Output the (X, Y) coordinate of the center of the cell containing the given text.  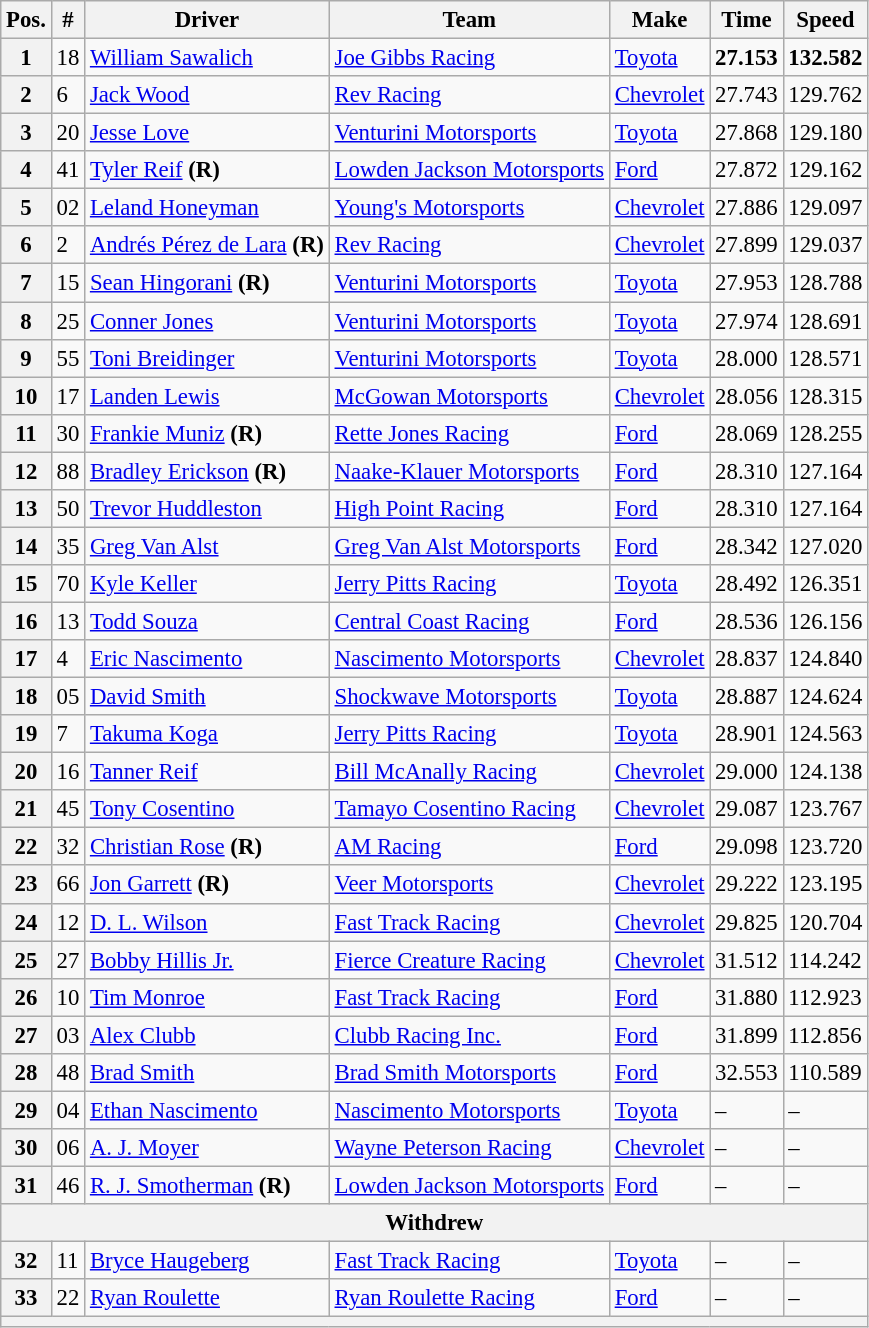
03 (68, 1035)
129.097 (826, 208)
Tony Cosentino (208, 809)
Clubb Racing Inc. (469, 1035)
29.000 (746, 772)
Jon Garrett (R) (208, 885)
Brad Smith Motorsports (469, 1073)
112.856 (826, 1035)
123.767 (826, 809)
28 (26, 1073)
3 (26, 133)
123.195 (826, 885)
Andrés Pérez de Lara (R) (208, 245)
Withdrew (434, 1223)
Ryan Roulette (208, 1298)
Speed (826, 20)
27.868 (746, 133)
29.825 (746, 922)
21 (26, 809)
Eric Nascimento (208, 659)
Team (469, 20)
Tim Monroe (208, 997)
70 (68, 584)
Brad Smith (208, 1073)
27.743 (746, 95)
124.138 (826, 772)
28.069 (746, 433)
28.901 (746, 734)
28.536 (746, 621)
04 (68, 1110)
45 (68, 809)
Jesse Love (208, 133)
129.180 (826, 133)
29.222 (746, 885)
Frankie Muniz (R) (208, 433)
46 (68, 1185)
114.242 (826, 960)
Toni Breidinger (208, 358)
Rette Jones Racing (469, 433)
Greg Van Alst Motorsports (469, 546)
110.589 (826, 1073)
129.037 (826, 245)
124.563 (826, 734)
Takuma Koga (208, 734)
Bradley Erickson (R) (208, 471)
14 (26, 546)
Sean Hingorani (R) (208, 283)
9 (26, 358)
Veer Motorsports (469, 885)
128.255 (826, 433)
William Sawalich (208, 58)
129.762 (826, 95)
Shockwave Motorsports (469, 697)
27.886 (746, 208)
19 (26, 734)
128.315 (826, 396)
Alex Clubb (208, 1035)
31.880 (746, 997)
Central Coast Racing (469, 621)
Driver (208, 20)
28.837 (746, 659)
33 (26, 1298)
5 (26, 208)
Tanner Reif (208, 772)
Landen Lewis (208, 396)
Bill McAnally Racing (469, 772)
Naake-Klauer Motorsports (469, 471)
27.974 (746, 321)
126.156 (826, 621)
35 (68, 546)
Christian Rose (R) (208, 847)
A. J. Moyer (208, 1148)
124.624 (826, 697)
88 (68, 471)
128.788 (826, 283)
127.020 (826, 546)
06 (68, 1148)
Joe Gibbs Racing (469, 58)
31.899 (746, 1035)
23 (26, 885)
129.162 (826, 170)
Leland Honeyman (208, 208)
D. L. Wilson (208, 922)
High Point Racing (469, 509)
Jack Wood (208, 95)
Conner Jones (208, 321)
124.840 (826, 659)
27.153 (746, 58)
Bryce Haugeberg (208, 1261)
123.720 (826, 847)
26 (26, 997)
Bobby Hillis Jr. (208, 960)
66 (68, 885)
24 (26, 922)
David Smith (208, 697)
Young's Motorsports (469, 208)
28.887 (746, 697)
28.492 (746, 584)
Ryan Roulette Racing (469, 1298)
120.704 (826, 922)
Tamayo Cosentino Racing (469, 809)
28.000 (746, 358)
50 (68, 509)
# (68, 20)
27.953 (746, 283)
31 (26, 1185)
55 (68, 358)
02 (68, 208)
126.351 (826, 584)
Pos. (26, 20)
R. J. Smotherman (R) (208, 1185)
28.342 (746, 546)
1 (26, 58)
Todd Souza (208, 621)
Wayne Peterson Racing (469, 1148)
Fierce Creature Racing (469, 960)
29.087 (746, 809)
Time (746, 20)
112.923 (826, 997)
29.098 (746, 847)
Ethan Nascimento (208, 1110)
Greg Van Alst (208, 546)
128.571 (826, 358)
Make (659, 20)
Kyle Keller (208, 584)
Trevor Huddleston (208, 509)
48 (68, 1073)
28.056 (746, 396)
27.872 (746, 170)
29 (26, 1110)
27.899 (746, 245)
Tyler Reif (R) (208, 170)
05 (68, 697)
32.553 (746, 1073)
132.582 (826, 58)
8 (26, 321)
McGowan Motorsports (469, 396)
41 (68, 170)
128.691 (826, 321)
AM Racing (469, 847)
31.512 (746, 960)
